Output the (x, y) coordinate of the center of the cell containing the given text.  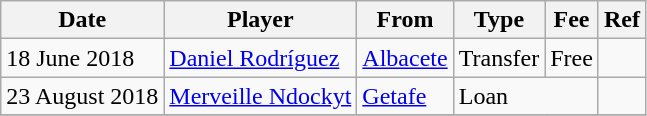
Getafe (405, 96)
From (405, 20)
Transfer (499, 58)
Type (499, 20)
Fee (572, 20)
Ref (622, 20)
Date (82, 20)
23 August 2018 (82, 96)
Daniel Rodríguez (260, 58)
Player (260, 20)
Free (572, 58)
18 June 2018 (82, 58)
Loan (526, 96)
Albacete (405, 58)
Merveille Ndockyt (260, 96)
